Search for the cell housing the specified text and yield its (X, Y) center coordinate. 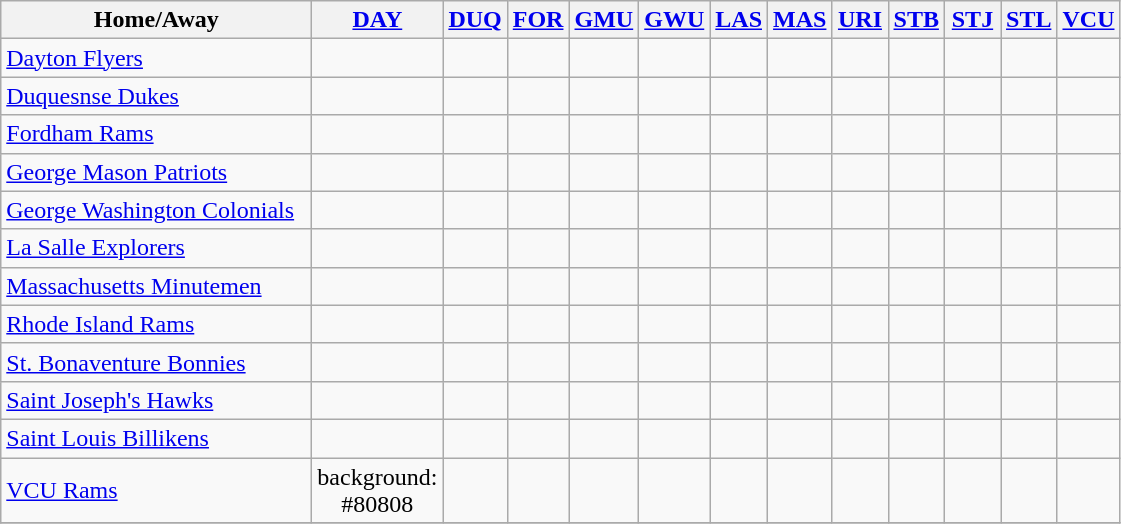
George Mason Patriots (156, 172)
LAS (739, 20)
Dayton Flyers (156, 58)
GMU (604, 20)
URI (860, 20)
GWU (674, 20)
Home/Away (156, 20)
MAS (800, 20)
DUQ (475, 20)
DAY (378, 20)
Rhode Island Rams (156, 324)
VCU (1088, 20)
Saint Joseph's Hawks (156, 400)
background: #80808 (378, 490)
STL (1028, 20)
La Salle Explorers (156, 248)
Fordham Rams (156, 134)
STB (916, 20)
Massachusetts Minutemen (156, 286)
VCU Rams (156, 490)
STJ (972, 20)
Duquesnse Dukes (156, 96)
St. Bonaventure Bonnies (156, 362)
FOR (538, 20)
Saint Louis Billikens (156, 438)
George Washington Colonials (156, 210)
